Return [x, y] of the center of cell containing provided text 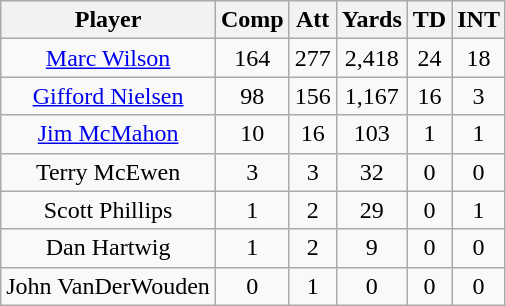
1,167 [372, 96]
24 [429, 58]
29 [372, 210]
Marc Wilson [108, 58]
Player [108, 20]
Comp [252, 20]
TD [429, 20]
INT [479, 20]
Att [312, 20]
2,418 [372, 58]
John VanDerWouden [108, 286]
Scott Phillips [108, 210]
277 [312, 58]
98 [252, 96]
Terry McEwen [108, 172]
156 [312, 96]
164 [252, 58]
Jim McMahon [108, 134]
18 [479, 58]
Dan Hartwig [108, 248]
10 [252, 134]
9 [372, 248]
Gifford Nielsen [108, 96]
32 [372, 172]
103 [372, 134]
Yards [372, 20]
